Scan for the cell matching the given text and deliver its [X, Y] coordinate at center. 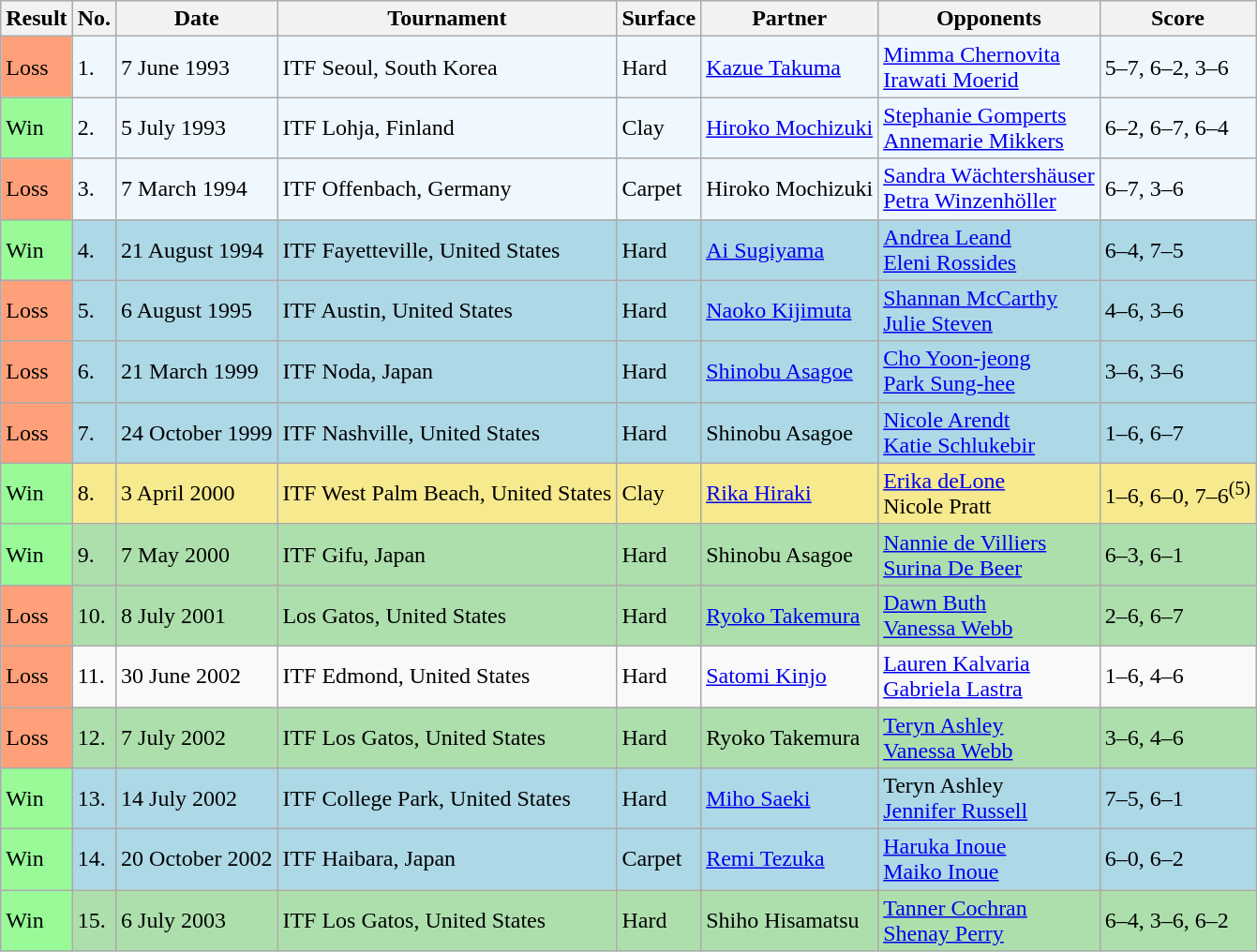
Date [197, 19]
Erika deLone Nicole Pratt [990, 493]
Partner [789, 19]
5–7, 6–2, 3–6 [1177, 67]
7 May 2000 [197, 555]
6. [94, 371]
14 July 2002 [197, 798]
Naoko Kijimuta [789, 311]
6 August 1995 [197, 311]
ITF Offenbach, Germany [447, 189]
6–4, 7–5 [1177, 249]
13. [94, 798]
ITF Nashville, United States [447, 433]
1–6, 4–6 [1177, 677]
Lauren Kalvaria Gabriela Lastra [990, 677]
1–6, 6–7 [1177, 433]
Stephanie Gomperts Annemarie Mikkers [990, 127]
ITF Gifu, Japan [447, 555]
6–3, 6–1 [1177, 555]
ITF Austin, United States [447, 311]
Mimma Chernovita Irawati Moerid [990, 67]
ITF Fayetteville, United States [447, 249]
Nicole Arendt Katie Schlukebir [990, 433]
ITF Seoul, South Korea [447, 67]
4. [94, 249]
11. [94, 677]
Opponents [990, 19]
Haruka Inoue Maiko Inoue [990, 860]
Los Gatos, United States [447, 615]
Rika Hiraki [789, 493]
Score [1177, 19]
Ai Sugiyama [789, 249]
Tanner Cochran Shenay Perry [990, 920]
Result [37, 19]
No. [94, 19]
6–2, 6–7, 6–4 [1177, 127]
7 March 1994 [197, 189]
Remi Tezuka [789, 860]
1. [94, 67]
ITF College Park, United States [447, 798]
14. [94, 860]
Dawn Buth Vanessa Webb [990, 615]
21 March 1999 [197, 371]
Teryn Ashley Jennifer Russell [990, 798]
9. [94, 555]
6–0, 6–2 [1177, 860]
7 June 1993 [197, 67]
6 July 2003 [197, 920]
7. [94, 433]
ITF Lohja, Finland [447, 127]
7 July 2002 [197, 736]
24 October 1999 [197, 433]
Miho Saeki [789, 798]
3–6, 3–6 [1177, 371]
ITF West Palm Beach, United States [447, 493]
Kazue Takuma [789, 67]
20 October 2002 [197, 860]
6–4, 3–6, 6–2 [1177, 920]
12. [94, 736]
2–6, 6–7 [1177, 615]
8 July 2001 [197, 615]
ITF Noda, Japan [447, 371]
21 August 1994 [197, 249]
5 July 1993 [197, 127]
5. [94, 311]
7–5, 6–1 [1177, 798]
4–6, 3–6 [1177, 311]
1–6, 6–0, 7–6(5) [1177, 493]
Surface [659, 19]
30 June 2002 [197, 677]
Tournament [447, 19]
Teryn Ashley Vanessa Webb [990, 736]
3–6, 4–6 [1177, 736]
ITF Edmond, United States [447, 677]
15. [94, 920]
Shiho Hisamatsu [789, 920]
2. [94, 127]
Andrea Leand Eleni Rossides [990, 249]
3. [94, 189]
ITF Haibara, Japan [447, 860]
10. [94, 615]
Nannie de Villiers Surina De Beer [990, 555]
3 April 2000 [197, 493]
Satomi Kinjo [789, 677]
Shannan McCarthy Julie Steven [990, 311]
Cho Yoon-jeong Park Sung-hee [990, 371]
Sandra Wächtershäuser Petra Winzenhöller [990, 189]
6–7, 3–6 [1177, 189]
8. [94, 493]
